Find where the given text appears and provide that cell's center as [x, y] coordinate. 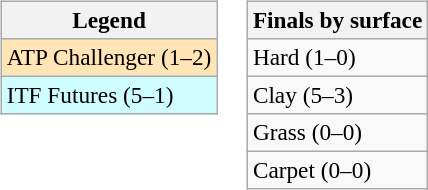
Legend [108, 20]
Finals by surface [337, 20]
Clay (5–3) [337, 95]
ATP Challenger (1–2) [108, 57]
ITF Futures (5–1) [108, 95]
Hard (1–0) [337, 57]
Carpet (0–0) [337, 171]
Grass (0–0) [337, 133]
